From the cell containing the given text, extract its center point as (x, y) coordinate. 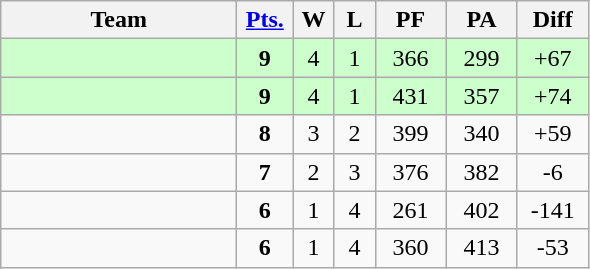
7 (265, 172)
-141 (552, 210)
PA (482, 20)
299 (482, 58)
Diff (552, 20)
376 (410, 172)
PF (410, 20)
261 (410, 210)
L (354, 20)
+67 (552, 58)
+59 (552, 134)
413 (482, 248)
Team (119, 20)
W (314, 20)
382 (482, 172)
-53 (552, 248)
340 (482, 134)
399 (410, 134)
402 (482, 210)
8 (265, 134)
357 (482, 96)
-6 (552, 172)
Pts. (265, 20)
431 (410, 96)
366 (410, 58)
+74 (552, 96)
360 (410, 248)
